Pinpoint the cell where the given text exists, returning its (x, y) midpoint coordinate. 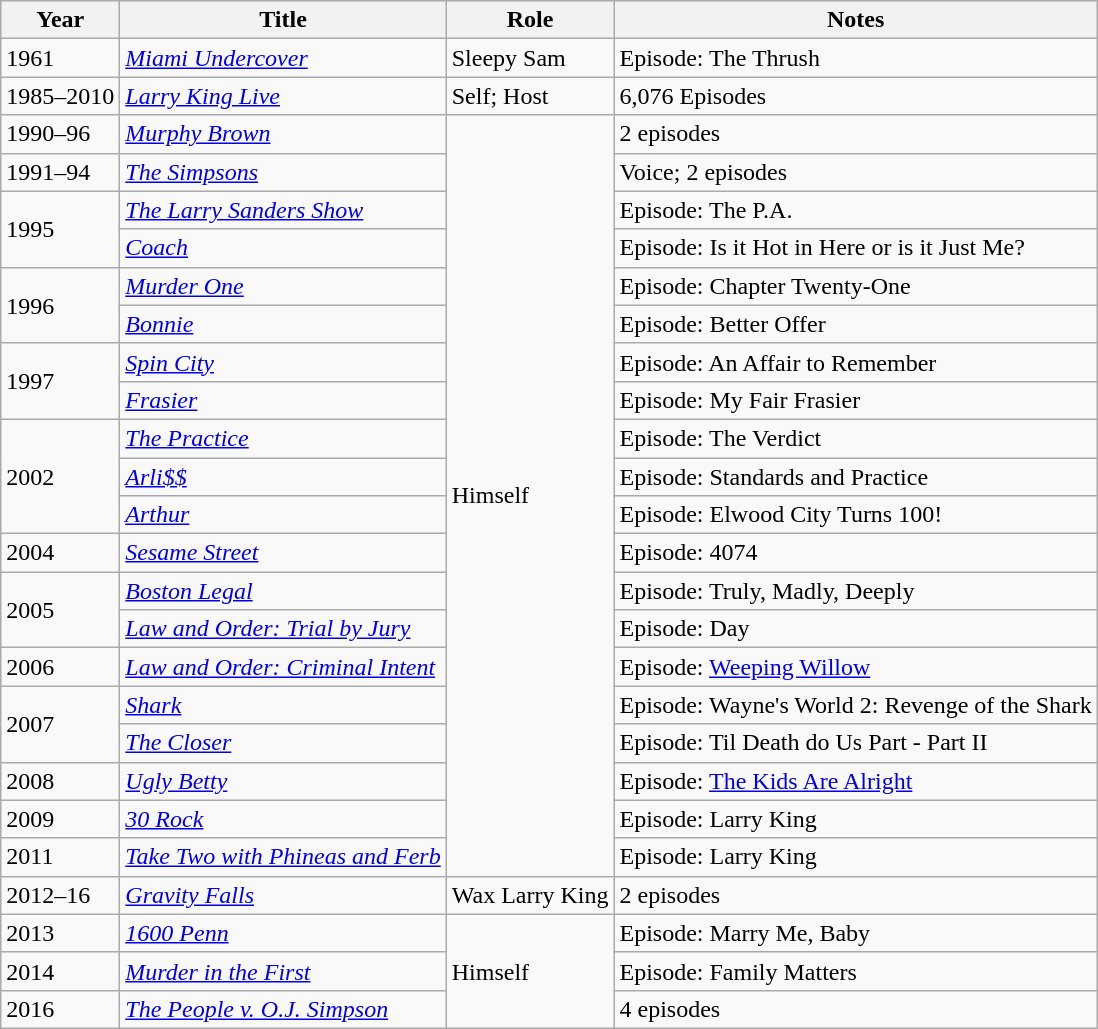
1600 Penn (283, 933)
Larry King Live (283, 96)
The Larry Sanders Show (283, 210)
Notes (856, 20)
Episode: The P.A. (856, 210)
Episode: The Kids Are Alright (856, 781)
1990–96 (60, 134)
1996 (60, 305)
2004 (60, 553)
2013 (60, 933)
The People v. O.J. Simpson (283, 1009)
2002 (60, 476)
6,076 Episodes (856, 96)
Sesame Street (283, 553)
Title (283, 20)
Episode: The Thrush (856, 58)
1997 (60, 381)
Episode: Is it Hot in Here or is it Just Me? (856, 248)
Wax Larry King (530, 895)
Law and Order: Criminal Intent (283, 667)
30 Rock (283, 819)
Miami Undercover (283, 58)
Coach (283, 248)
Episode: Weeping Willow (856, 667)
2014 (60, 971)
Shark (283, 705)
Bonnie (283, 324)
Take Two with Phineas and Ferb (283, 857)
Gravity Falls (283, 895)
Episode: Chapter Twenty-One (856, 286)
Murphy Brown (283, 134)
The Simpsons (283, 172)
4 episodes (856, 1009)
Boston Legal (283, 591)
1991–94 (60, 172)
2011 (60, 857)
Year (60, 20)
Arli$$ (283, 477)
The Practice (283, 438)
1961 (60, 58)
2007 (60, 724)
1985–2010 (60, 96)
Murder in the First (283, 971)
Spin City (283, 362)
Self; Host (530, 96)
Episode: Elwood City Turns 100! (856, 515)
Murder One (283, 286)
Episode: An Affair to Remember (856, 362)
Episode: 4074 (856, 553)
Episode: Family Matters (856, 971)
Sleepy Sam (530, 58)
Episode: Day (856, 629)
Episode: My Fair Frasier (856, 400)
Episode: The Verdict (856, 438)
Ugly Betty (283, 781)
Episode: Marry Me, Baby (856, 933)
Role (530, 20)
2009 (60, 819)
2005 (60, 610)
The Closer (283, 743)
Arthur (283, 515)
2006 (60, 667)
Episode: Standards and Practice (856, 477)
2016 (60, 1009)
Episode: Wayne's World 2: Revenge of the Shark (856, 705)
Episode: Truly, Madly, Deeply (856, 591)
Frasier (283, 400)
Episode: Better Offer (856, 324)
2012–16 (60, 895)
2008 (60, 781)
1995 (60, 229)
Voice; 2 episodes (856, 172)
Law and Order: Trial by Jury (283, 629)
Episode: Til Death do Us Part - Part II (856, 743)
